Locate the cell with the specified text and output its [X, Y] center coordinate. 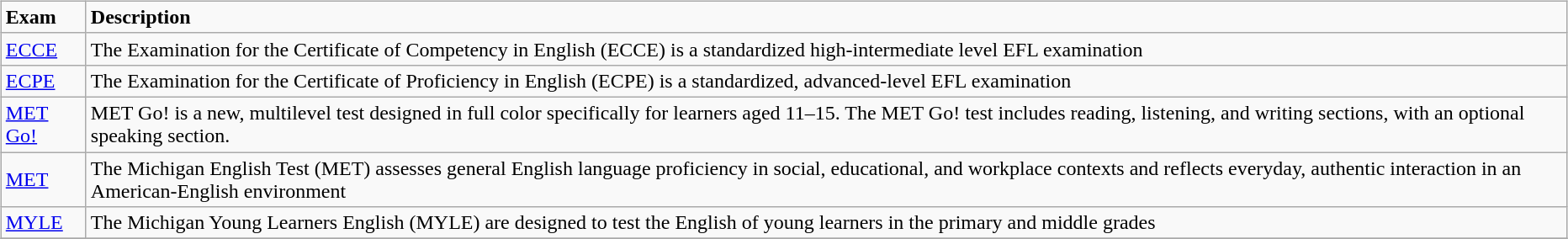
MET [44, 178]
The Michigan Young Learners English (MYLE) are designed to test the English of young learners in the primary and middle grades [826, 223]
ECPE [44, 81]
Description [826, 17]
The Examination for the Certificate of Competency in English (ECCE) is a standardized high-intermediate level EFL examination [826, 49]
The Examination for the Certificate of Proficiency in English (ECPE) is a standardized, advanced-level EFL examination [826, 81]
MYLE [44, 223]
MET Go! [44, 125]
ECCE [44, 49]
Exam [44, 17]
